Determine the [X, Y] coordinate at the center of the cell enclosing the given text.  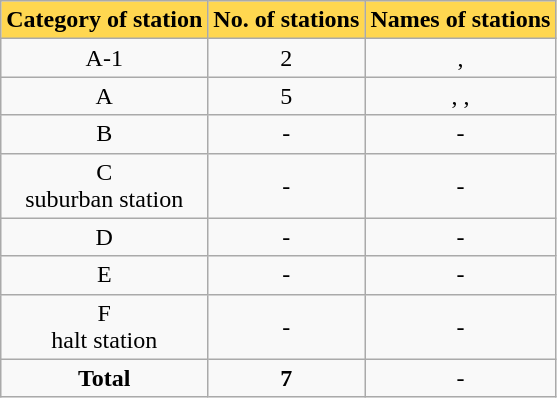
A [104, 96]
2 [286, 58]
Csuburban station [104, 186]
D [104, 237]
, [460, 58]
A-1 [104, 58]
No. of stations [286, 20]
E [104, 275]
7 [286, 378]
B [104, 134]
Total [104, 378]
Names of stations [460, 20]
Category of station [104, 20]
, , [460, 96]
Fhalt station [104, 326]
5 [286, 96]
